Return [X, Y] of the center of cell containing provided text 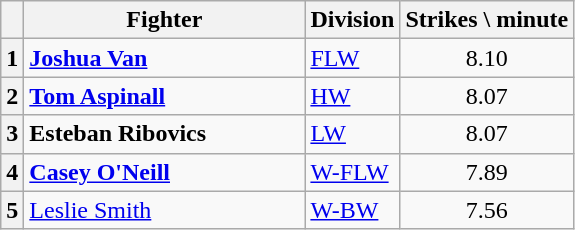
FLW [352, 58]
Division [352, 20]
2 [12, 96]
3 [12, 134]
4 [12, 172]
Tom Aspinall [164, 96]
Strikes \ minute [487, 20]
Casey O'Neill [164, 172]
Joshua Van [164, 58]
LW [352, 134]
Leslie Smith [164, 210]
7.89 [487, 172]
Esteban Ribovics [164, 134]
HW [352, 96]
5 [12, 210]
8.10 [487, 58]
7.56 [487, 210]
1 [12, 58]
W-FLW [352, 172]
Fighter [164, 20]
W-BW [352, 210]
